Determine the [X, Y] coordinate at the center of the cell enclosing the given text.  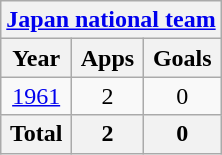
1961 [36, 96]
Japan national team [111, 20]
Total [36, 134]
Goals [182, 58]
Year [36, 58]
Apps [108, 58]
